Identify which cell holds the provided text, then report its (X, Y) central coordinate. 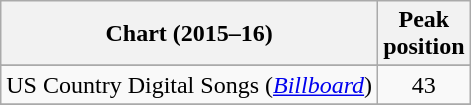
43 (424, 85)
US Country Digital Songs (Billboard) (190, 85)
Chart (2015–16) (190, 34)
Peak position (424, 34)
